Scan for the cell matching the given text and deliver its [X, Y] coordinate at center. 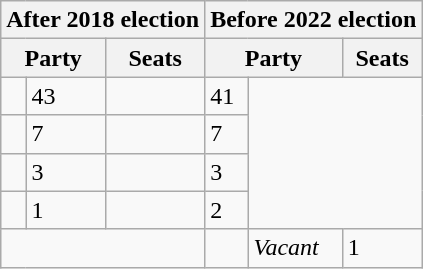
43 [66, 96]
41 [226, 96]
After 2018 election [103, 20]
Vacant [295, 248]
Before 2022 election [314, 20]
2 [226, 210]
